Pinpoint the cell where the given text exists, returning its [x, y] midpoint coordinate. 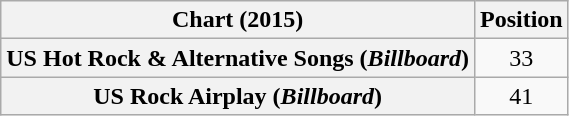
US Rock Airplay (Billboard) [238, 96]
US Hot Rock & Alternative Songs (Billboard) [238, 58]
41 [521, 96]
Position [521, 20]
Chart (2015) [238, 20]
33 [521, 58]
